Return the [X, Y] coordinate for the center point of the cell that contains the specified text.  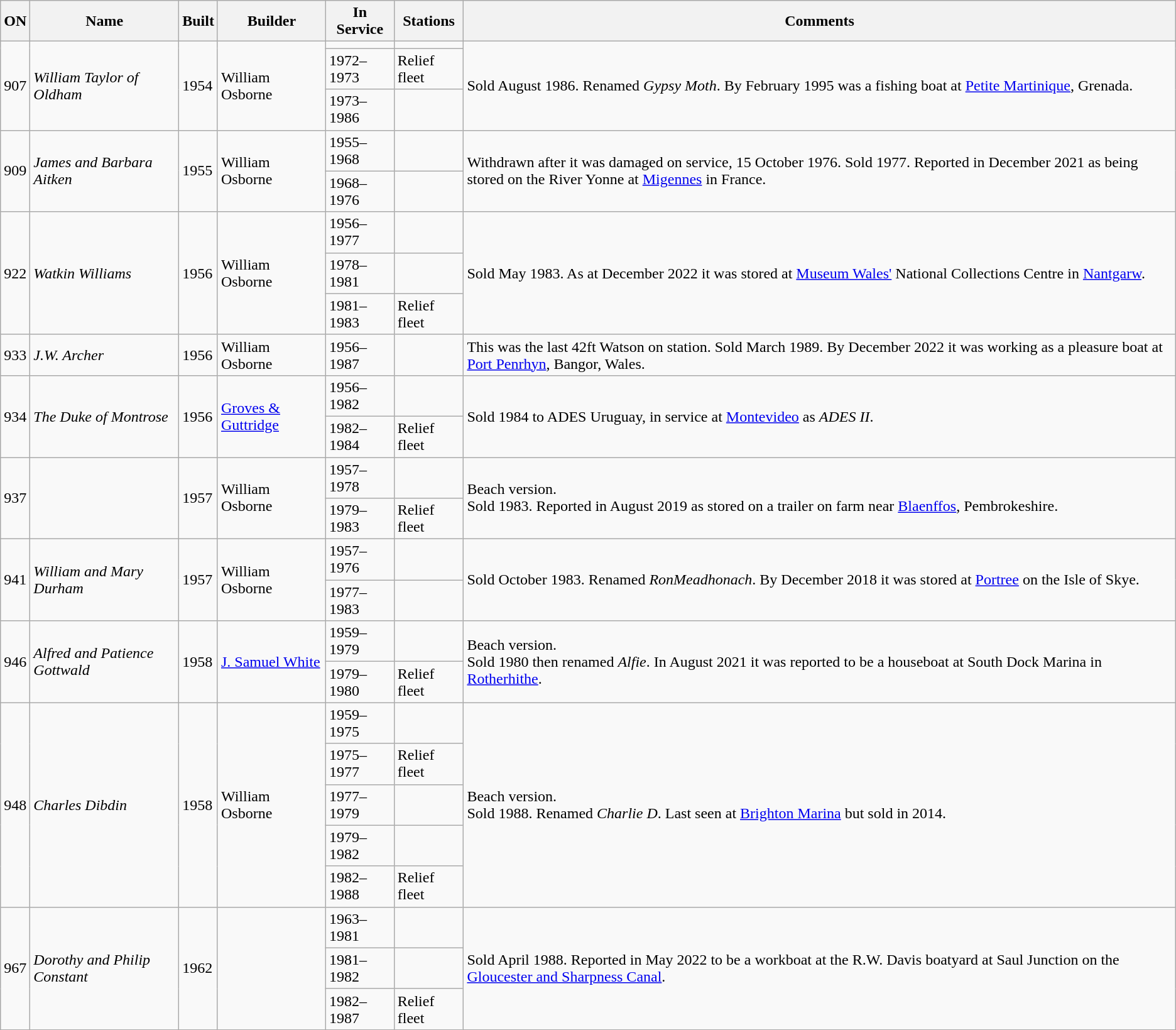
934 [15, 416]
1956–1982 [361, 396]
In Service [361, 21]
922 [15, 273]
Sold April 1988. Reported in May 2022 to be a workboat at the R.W. Davis boatyard at Saul Junction on the Gloucester and Sharpness Canal. [819, 968]
Sold October 1983. Renamed RonMeadhonach. By December 2018 it was stored at Portree on the Isle of Skye. [819, 580]
William and Mary Durham [104, 580]
1973–1986 [361, 109]
Sold August 1986. Renamed Gypsy Moth. By February 1995 was a fishing boat at Petite Martinique, Grenada. [819, 85]
1956–1977 [361, 233]
1978–1981 [361, 273]
1959–1975 [361, 723]
Sold 1984 to ADES Uruguay, in service at Montevideo as ADES II. [819, 416]
Watkin Williams [104, 273]
1963–1981 [361, 928]
Beach version.Sold 1980 then renamed Alfie. In August 2021 it was reported to be a houseboat at South Dock Marina in Rotherhithe. [819, 662]
1956–1987 [361, 354]
1982–1988 [361, 886]
Comments [819, 21]
Name [104, 21]
Beach version.Sold 1988. Renamed Charlie D. Last seen at Brighton Marina but sold in 2014. [819, 804]
941 [15, 580]
907 [15, 85]
1981–1983 [361, 314]
1955 [199, 171]
Stations [428, 21]
Sold May 1983. As at December 2022 it was stored at Museum Wales' National Collections Centre in Nantgarw. [819, 273]
1982–1987 [361, 1009]
1957–1976 [361, 559]
1979–1983 [361, 519]
Groves & Guttridge [271, 416]
909 [15, 171]
937 [15, 498]
Beach version.Sold 1983. Reported in August 2019 as stored on a trailer on farm near Blaenffos, Pembrokeshire. [819, 498]
Charles Dibdin [104, 804]
1979–1982 [361, 846]
The Duke of Montrose [104, 416]
William Taylor of Oldham [104, 85]
Alfred and Patience Gottwald [104, 662]
933 [15, 354]
ON [15, 21]
J. Samuel White [271, 662]
1982–1984 [361, 436]
967 [15, 968]
This was the last 42ft Watson on station. Sold March 1989. By December 2022 it was working as a pleasure boat at Port Penrhyn, Bangor, Wales. [819, 354]
1975–1977 [361, 764]
1954 [199, 85]
1959–1979 [361, 641]
1979–1980 [361, 682]
James and Barbara Aitken [104, 171]
1962 [199, 968]
1955–1968 [361, 151]
1977–1983 [361, 601]
1977–1979 [361, 804]
1981–1982 [361, 968]
1957–1978 [361, 478]
Dorothy and Philip Constant [104, 968]
948 [15, 804]
1972–1973 [361, 69]
946 [15, 662]
1968–1976 [361, 191]
Built [199, 21]
J.W. Archer [104, 354]
Builder [271, 21]
